Extract the [X, Y] coordinate from the center of the cell holding the provided text.  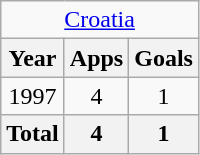
Croatia [100, 20]
Year [33, 58]
Goals [164, 58]
1997 [33, 96]
Total [33, 134]
Apps [96, 58]
